Provide the [x, y] coordinate of the cell's center where the given text is located.  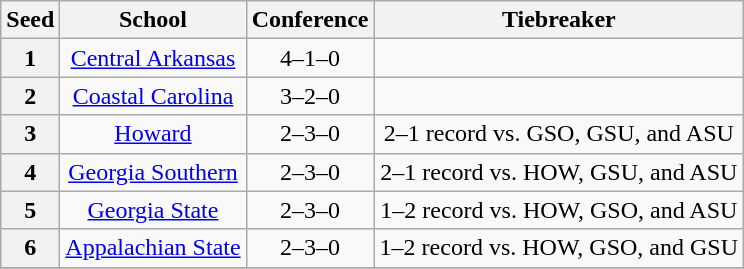
Tiebreaker [558, 20]
3–2–0 [310, 96]
4 [30, 172]
Conference [310, 20]
3 [30, 134]
1–2 record vs. HOW, GSO, and ASU [558, 210]
Seed [30, 20]
Appalachian State [153, 248]
Howard [153, 134]
Georgia Southern [153, 172]
Georgia State [153, 210]
4–1–0 [310, 58]
6 [30, 248]
1–2 record vs. HOW, GSO, and GSU [558, 248]
Central Arkansas [153, 58]
5 [30, 210]
1 [30, 58]
2 [30, 96]
2–1 record vs. GSO, GSU, and ASU [558, 134]
Coastal Carolina [153, 96]
2–1 record vs. HOW, GSU, and ASU [558, 172]
School [153, 20]
